For the text-containing cell, return its midpoint in [X, Y] coordinate format. 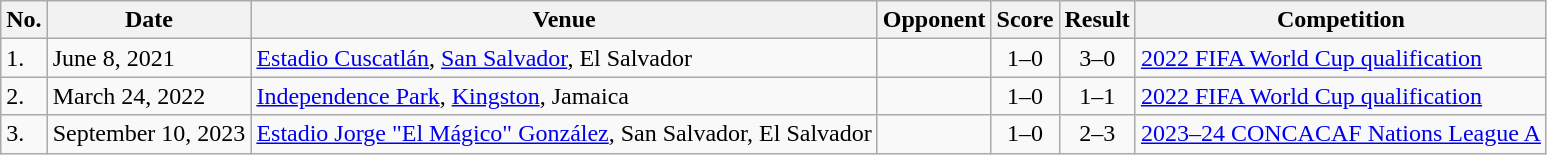
Estadio Cuscatlán, San Salvador, El Salvador [564, 58]
Score [1025, 20]
Estadio Jorge "El Mágico" González, San Salvador, El Salvador [564, 134]
March 24, 2022 [149, 96]
Venue [564, 20]
September 10, 2023 [149, 134]
Competition [1340, 20]
1. [24, 58]
Date [149, 20]
Independence Park, Kingston, Jamaica [564, 96]
2. [24, 96]
3–0 [1097, 58]
1–1 [1097, 96]
3. [24, 134]
Result [1097, 20]
Opponent [934, 20]
2–3 [1097, 134]
2023–24 CONCACAF Nations League A [1340, 134]
No. [24, 20]
June 8, 2021 [149, 58]
